Return [X, Y] of the center of cell containing provided text 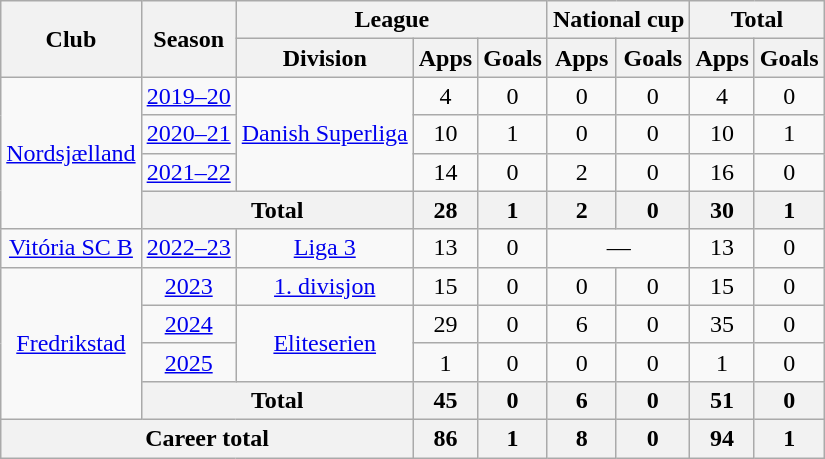
45 [445, 400]
Danish Superliga [324, 134]
League [392, 20]
— [618, 248]
Eliteserien [324, 343]
94 [722, 438]
Nordsjælland [71, 153]
1. divisjon [324, 286]
Division [324, 58]
2023 [188, 286]
2020–21 [188, 134]
8 [581, 438]
30 [722, 210]
86 [445, 438]
Season [188, 39]
2025 [188, 362]
2024 [188, 324]
35 [722, 324]
Liga 3 [324, 248]
2021–22 [188, 172]
28 [445, 210]
National cup [618, 20]
16 [722, 172]
Vitória SC B [71, 248]
51 [722, 400]
Fredrikstad [71, 343]
Career total [207, 438]
2022–23 [188, 248]
29 [445, 324]
Club [71, 39]
2019–20 [188, 96]
14 [445, 172]
